Locate the cell with the specified text and output its [x, y] center coordinate. 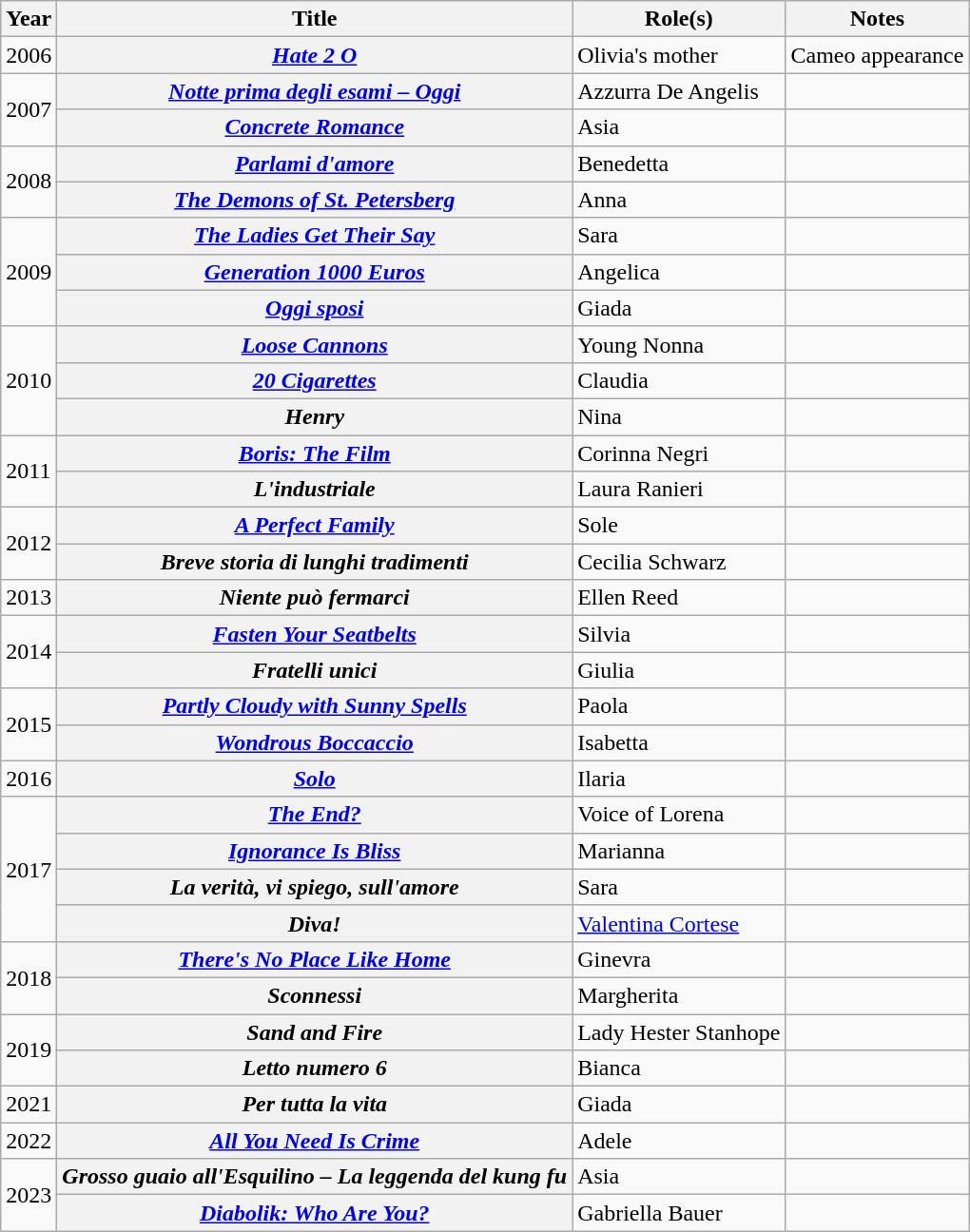
2018 [29, 977]
Niente può fermarci [315, 598]
Letto numero 6 [315, 1068]
Diabolik: Who Are You? [315, 1213]
The Ladies Get Their Say [315, 236]
There's No Place Like Home [315, 959]
2008 [29, 182]
2011 [29, 472]
2009 [29, 272]
Fratelli unici [315, 670]
2014 [29, 652]
2006 [29, 55]
Generation 1000 Euros [315, 272]
2022 [29, 1141]
Gabriella Bauer [679, 1213]
20 Cigarettes [315, 380]
2007 [29, 109]
Bianca [679, 1068]
Corinna Negri [679, 453]
Loose Cannons [315, 344]
Breve storia di lunghi tradimenti [315, 562]
Paola [679, 706]
The End? [315, 815]
Azzurra De Angelis [679, 91]
Sole [679, 526]
2013 [29, 598]
2010 [29, 380]
Title [315, 19]
Ilaria [679, 779]
Wondrous Boccaccio [315, 742]
Oggi sposi [315, 308]
Per tutta la vita [315, 1105]
Margherita [679, 995]
Lady Hester Stanhope [679, 1031]
Notte prima degli esami – Oggi [315, 91]
Anna [679, 200]
2019 [29, 1049]
Ellen Reed [679, 598]
Giulia [679, 670]
2023 [29, 1195]
Partly Cloudy with Sunny Spells [315, 706]
Fasten Your Seatbelts [315, 634]
L'industriale [315, 490]
Benedetta [679, 164]
Young Nonna [679, 344]
Cecilia Schwarz [679, 562]
Concrete Romance [315, 127]
2021 [29, 1105]
Cameo appearance [877, 55]
Ignorance Is Bliss [315, 851]
2016 [29, 779]
Solo [315, 779]
Marianna [679, 851]
Silvia [679, 634]
Notes [877, 19]
2012 [29, 544]
All You Need Is Crime [315, 1141]
Adele [679, 1141]
Olivia's mother [679, 55]
Ginevra [679, 959]
2017 [29, 869]
Sand and Fire [315, 1031]
La verità, vi spiego, sull'amore [315, 887]
Henry [315, 416]
Role(s) [679, 19]
Valentina Cortese [679, 923]
A Perfect Family [315, 526]
Isabetta [679, 742]
Angelica [679, 272]
Hate 2 O [315, 55]
2015 [29, 724]
Nina [679, 416]
Year [29, 19]
Grosso guaio all'Esquilino – La leggenda del kung fu [315, 1177]
Diva! [315, 923]
Claudia [679, 380]
Sconnessi [315, 995]
The Demons of St. Petersberg [315, 200]
Voice of Lorena [679, 815]
Parlami d'amore [315, 164]
Boris: The Film [315, 453]
Laura Ranieri [679, 490]
